Provide the (X, Y) coordinate of the cell's center where the given text is located.  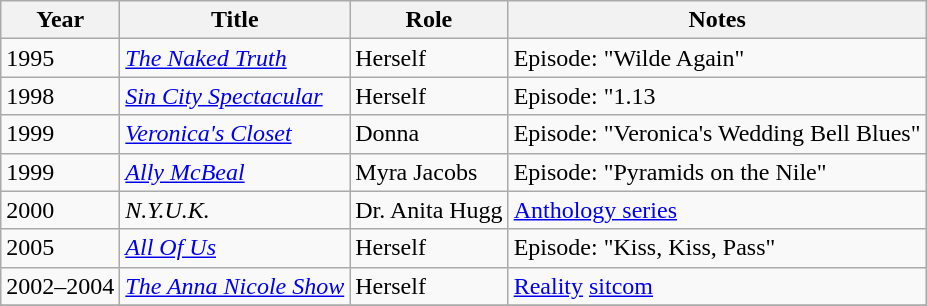
N.Y.U.K. (235, 210)
Donna (429, 134)
Year (60, 20)
2002–2004 (60, 286)
2000 (60, 210)
Episode: "Veronica's Wedding Bell Blues" (717, 134)
Title (235, 20)
Veronica's Closet (235, 134)
Dr. Anita Hugg (429, 210)
Episode: "Wilde Again" (717, 58)
Notes (717, 20)
Ally McBeal (235, 172)
Episode: "1.13 (717, 96)
All Of Us (235, 248)
1998 (60, 96)
The Naked Truth (235, 58)
1995 (60, 58)
The Anna Nicole Show (235, 286)
Sin City Spectacular (235, 96)
Reality sitcom (717, 286)
Episode: "Pyramids on the Nile" (717, 172)
Myra Jacobs (429, 172)
Role (429, 20)
2005 (60, 248)
Anthology series (717, 210)
Episode: "Kiss, Kiss, Pass" (717, 248)
